Pinpoint the cell where the given text exists, returning its (x, y) midpoint coordinate. 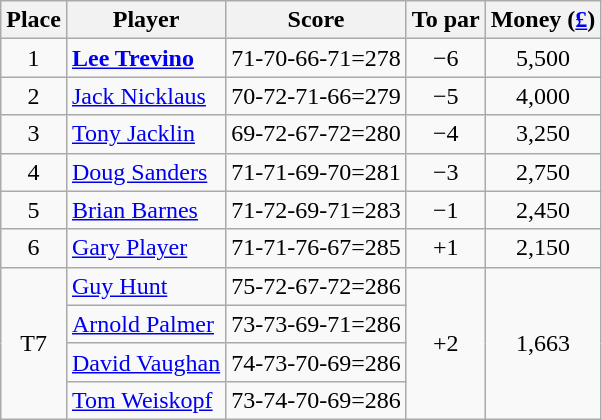
Guy Hunt (146, 286)
+1 (446, 248)
5 (34, 210)
4,000 (543, 96)
73-74-70-69=286 (316, 400)
71-72-69-71=283 (316, 210)
75-72-67-72=286 (316, 286)
T7 (34, 343)
1,663 (543, 343)
−3 (446, 172)
3,250 (543, 134)
Money (£) (543, 20)
5,500 (543, 58)
Gary Player (146, 248)
71-71-69-70=281 (316, 172)
−5 (446, 96)
2,750 (543, 172)
Tom Weiskopf (146, 400)
71-70-66-71=278 (316, 58)
Tony Jacklin (146, 134)
Place (34, 20)
+2 (446, 343)
Brian Barnes (146, 210)
3 (34, 134)
73-73-69-71=286 (316, 324)
69-72-67-72=280 (316, 134)
David Vaughan (146, 362)
Doug Sanders (146, 172)
2 (34, 96)
−6 (446, 58)
Player (146, 20)
74-73-70-69=286 (316, 362)
−4 (446, 134)
Arnold Palmer (146, 324)
Lee Trevino (146, 58)
2,150 (543, 248)
71-71-76-67=285 (316, 248)
70-72-71-66=279 (316, 96)
6 (34, 248)
4 (34, 172)
2,450 (543, 210)
−1 (446, 210)
1 (34, 58)
Jack Nicklaus (146, 96)
To par (446, 20)
Score (316, 20)
